Extract the [X, Y] coordinate from the center of the cell holding the provided text.  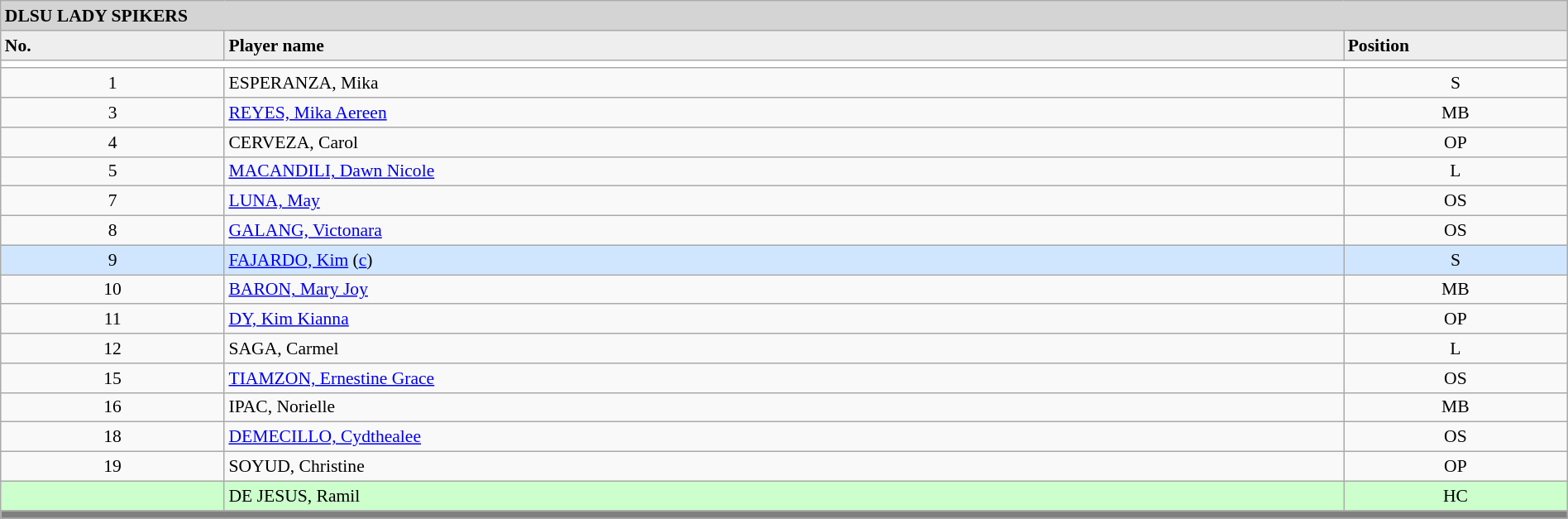
Player name [784, 46]
11 [112, 320]
HC [1456, 496]
ESPERANZA, Mika [784, 84]
3 [112, 113]
FAJARDO, Kim (c) [784, 260]
SOYUD, Christine [784, 467]
DY, Kim Kianna [784, 320]
1 [112, 84]
LUNA, May [784, 201]
7 [112, 201]
15 [112, 378]
8 [112, 231]
12 [112, 348]
18 [112, 437]
16 [112, 407]
9 [112, 260]
IPAC, Norielle [784, 407]
Position [1456, 46]
MACANDILI, Dawn Nicole [784, 171]
GALANG, Victonara [784, 231]
19 [112, 467]
TIAMZON, Ernestine Grace [784, 378]
4 [112, 142]
10 [112, 290]
DLSU LADY SPIKERS [784, 16]
SAGA, Carmel [784, 348]
DEMECILLO, Cydthealee [784, 437]
DE JESUS, Ramil [784, 496]
No. [112, 46]
CERVEZA, Carol [784, 142]
5 [112, 171]
REYES, Mika Aereen [784, 113]
BARON, Mary Joy [784, 290]
